Determine the (x, y) coordinate at the center of the cell enclosing the given text.  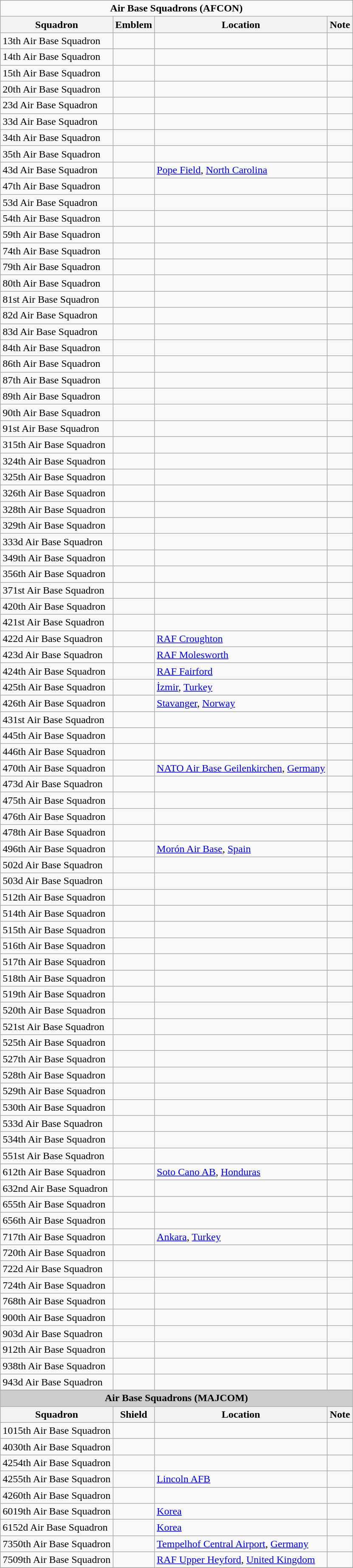
520th Air Base Squadron (57, 1011)
4260th Air Base Squadron (57, 1495)
938th Air Base Squadron (57, 1366)
315th Air Base Squadron (57, 445)
476th Air Base Squadron (57, 816)
35th Air Base Squadron (57, 154)
518th Air Base Squadron (57, 978)
33d Air Base Squadron (57, 121)
Ankara, Turkey (241, 1237)
534th Air Base Squadron (57, 1140)
54th Air Base Squadron (57, 219)
533d Air Base Squadron (57, 1123)
20th Air Base Squadron (57, 89)
470th Air Base Squadron (57, 768)
Tempelhof Central Airport, Germany (241, 1544)
47th Air Base Squadron (57, 186)
Soto Cano AB, Honduras (241, 1172)
722d Air Base Squadron (57, 1269)
656th Air Base Squadron (57, 1220)
Pope Field, North Carolina (241, 170)
4254th Air Base Squadron (57, 1463)
496th Air Base Squadron (57, 849)
53d Air Base Squadron (57, 203)
720th Air Base Squadron (57, 1253)
529th Air Base Squadron (57, 1091)
724th Air Base Squadron (57, 1285)
521st Air Base Squadron (57, 1027)
422d Air Base Squadron (57, 639)
59th Air Base Squadron (57, 235)
768th Air Base Squadron (57, 1301)
Lincoln AFB (241, 1479)
528th Air Base Squadron (57, 1075)
4030th Air Base Squadron (57, 1447)
6019th Air Base Squadron (57, 1512)
91st Air Base Squadron (57, 428)
903d Air Base Squadron (57, 1334)
517th Air Base Squadron (57, 962)
356th Air Base Squadron (57, 574)
23d Air Base Squadron (57, 105)
İzmir, Turkey (241, 687)
NATO Air Base Geilenkirchen, Germany (241, 768)
4255th Air Base Squadron (57, 1479)
632nd Air Base Squadron (57, 1188)
325th Air Base Squadron (57, 477)
81st Air Base Squadron (57, 299)
87th Air Base Squadron (57, 380)
516th Air Base Squadron (57, 946)
329th Air Base Squadron (57, 526)
7509th Air Base Squadron (57, 1560)
527th Air Base Squadron (57, 1059)
420th Air Base Squadron (57, 606)
426th Air Base Squadron (57, 703)
RAF Croughton (241, 639)
328th Air Base Squadron (57, 510)
503d Air Base Squadron (57, 881)
349th Air Base Squadron (57, 558)
333d Air Base Squadron (57, 542)
Emblem (134, 25)
89th Air Base Squadron (57, 396)
84th Air Base Squadron (57, 348)
475th Air Base Squadron (57, 800)
Shield (134, 1414)
421st Air Base Squadron (57, 622)
RAF Upper Heyford, United Kingdom (241, 1560)
900th Air Base Squadron (57, 1317)
43d Air Base Squadron (57, 170)
82d Air Base Squadron (57, 315)
74th Air Base Squadron (57, 251)
83d Air Base Squadron (57, 332)
943d Air Base Squadron (57, 1382)
326th Air Base Squadron (57, 493)
655th Air Base Squadron (57, 1204)
431st Air Base Squadron (57, 720)
446th Air Base Squadron (57, 752)
424th Air Base Squadron (57, 671)
519th Air Base Squadron (57, 994)
514th Air Base Squadron (57, 913)
525th Air Base Squadron (57, 1043)
445th Air Base Squadron (57, 736)
612th Air Base Squadron (57, 1172)
90th Air Base Squadron (57, 412)
80th Air Base Squadron (57, 283)
15th Air Base Squadron (57, 73)
423d Air Base Squadron (57, 655)
515th Air Base Squadron (57, 929)
371st Air Base Squadron (57, 590)
478th Air Base Squadron (57, 833)
86th Air Base Squadron (57, 364)
14th Air Base Squadron (57, 57)
Air Base Squadrons (AFCON) (177, 8)
912th Air Base Squadron (57, 1350)
1015th Air Base Squadron (57, 1430)
473d Air Base Squadron (57, 784)
6152d Air Base Squadron (57, 1528)
Morón Air Base, Spain (241, 849)
502d Air Base Squadron (57, 865)
512th Air Base Squadron (57, 897)
34th Air Base Squadron (57, 138)
RAF Fairford (241, 671)
Stavanger, Norway (241, 703)
Air Base Squadrons (MAJCOM) (177, 1398)
717th Air Base Squadron (57, 1237)
79th Air Base Squadron (57, 267)
551st Air Base Squadron (57, 1156)
324th Air Base Squadron (57, 461)
7350th Air Base Squadron (57, 1544)
RAF Molesworth (241, 655)
13th Air Base Squadron (57, 41)
425th Air Base Squadron (57, 687)
530th Air Base Squadron (57, 1107)
